Determine the (X, Y) coordinate at the center of the cell enclosing the given text.  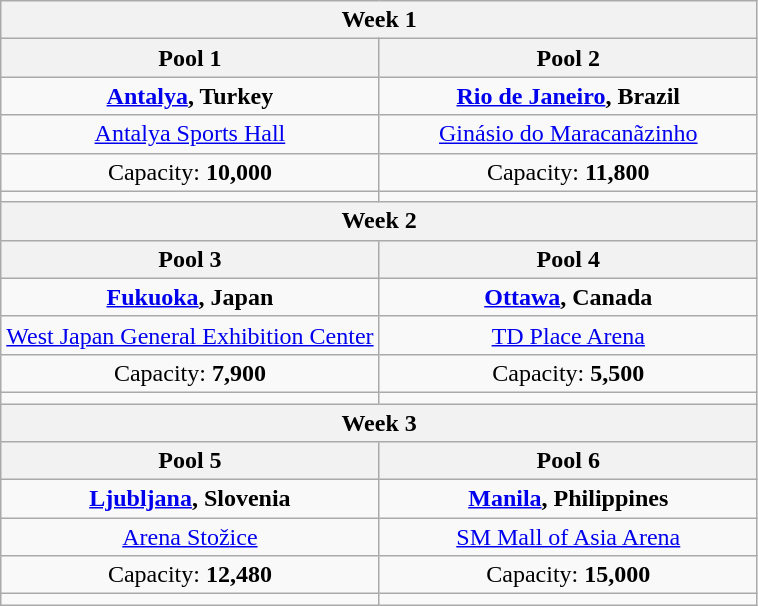
Pool 5 (190, 461)
Capacity: 12,480 (190, 575)
Capacity: 15,000 (568, 575)
Capacity: 7,900 (190, 373)
Week 3 (380, 423)
Week 1 (380, 20)
Pool 3 (190, 259)
Capacity: 10,000 (190, 172)
Antalya Sports Hall (190, 134)
Ginásio do Maracanãzinho (568, 134)
West Japan General Exhibition Center (190, 335)
TD Place Arena (568, 335)
Ljubljana, Slovenia (190, 499)
SM Mall of Asia Arena (568, 537)
Fukuoka, Japan (190, 297)
Week 2 (380, 221)
Manila, Philippines (568, 499)
Pool 4 (568, 259)
Ottawa, Canada (568, 297)
Antalya, Turkey (190, 96)
Capacity: 11,800 (568, 172)
Pool 2 (568, 58)
Pool 6 (568, 461)
Arena Stožice (190, 537)
Rio de Janeiro, Brazil (568, 96)
Pool 1 (190, 58)
Capacity: 5,500 (568, 373)
